For the text-containing cell, return its midpoint in (X, Y) coordinate format. 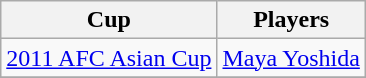
2011 AFC Asian Cup (109, 58)
Maya Yoshida (291, 58)
Cup (109, 20)
Players (291, 20)
